Locate the cell with the specified text and output its (X, Y) center coordinate. 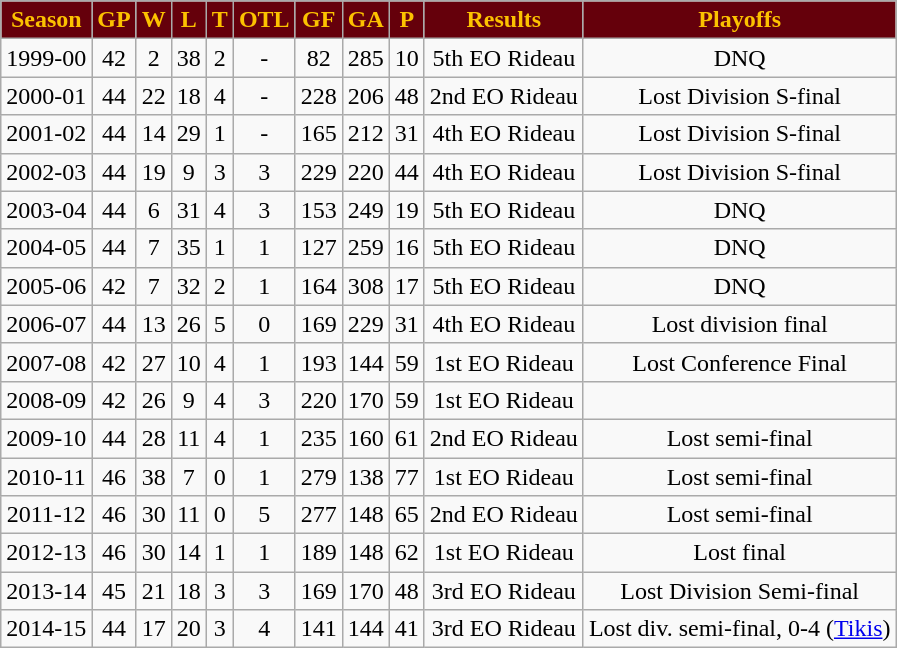
2000-01 (46, 96)
285 (366, 58)
277 (318, 515)
41 (406, 629)
2013-14 (46, 591)
T (220, 20)
16 (406, 248)
Results (504, 20)
P (406, 20)
212 (366, 134)
2011-12 (46, 515)
189 (318, 553)
2001-02 (46, 134)
20 (188, 629)
21 (154, 591)
22 (154, 96)
62 (406, 553)
GP (114, 20)
L (188, 20)
77 (406, 477)
2014-15 (46, 629)
153 (318, 210)
127 (318, 248)
138 (366, 477)
160 (366, 438)
GF (318, 20)
206 (366, 96)
Lost division final (740, 324)
35 (188, 248)
2010-11 (46, 477)
82 (318, 58)
165 (318, 134)
Lost final (740, 553)
308 (366, 286)
45 (114, 591)
65 (406, 515)
28 (154, 438)
Lost Conference Final (740, 362)
2002-03 (46, 172)
2004-05 (46, 248)
2008-09 (46, 400)
228 (318, 96)
13 (154, 324)
249 (366, 210)
2007-08 (46, 362)
2006-07 (46, 324)
OTL (264, 20)
141 (318, 629)
29 (188, 134)
1999-00 (46, 58)
Lost div. semi-final, 0-4 (Tikis) (740, 629)
W (154, 20)
Season (46, 20)
2009-10 (46, 438)
2005-06 (46, 286)
235 (318, 438)
6 (154, 210)
279 (318, 477)
GA (366, 20)
259 (366, 248)
32 (188, 286)
Playoffs (740, 20)
2012-13 (46, 553)
193 (318, 362)
61 (406, 438)
164 (318, 286)
27 (154, 362)
2003-04 (46, 210)
Lost Division Semi-final (740, 591)
